Output the [X, Y] coordinate of the center of the cell containing the given text.  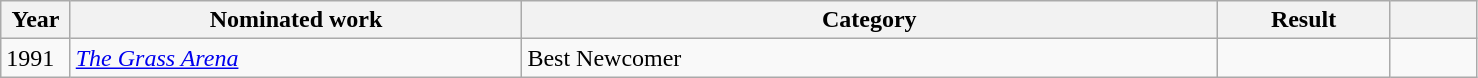
1991 [36, 58]
Best Newcomer [870, 58]
Nominated work [296, 20]
Category [870, 20]
The Grass Arena [296, 58]
Year [36, 20]
Result [1304, 20]
